Determine the [X, Y] coordinate at the center of the cell enclosing the given text.  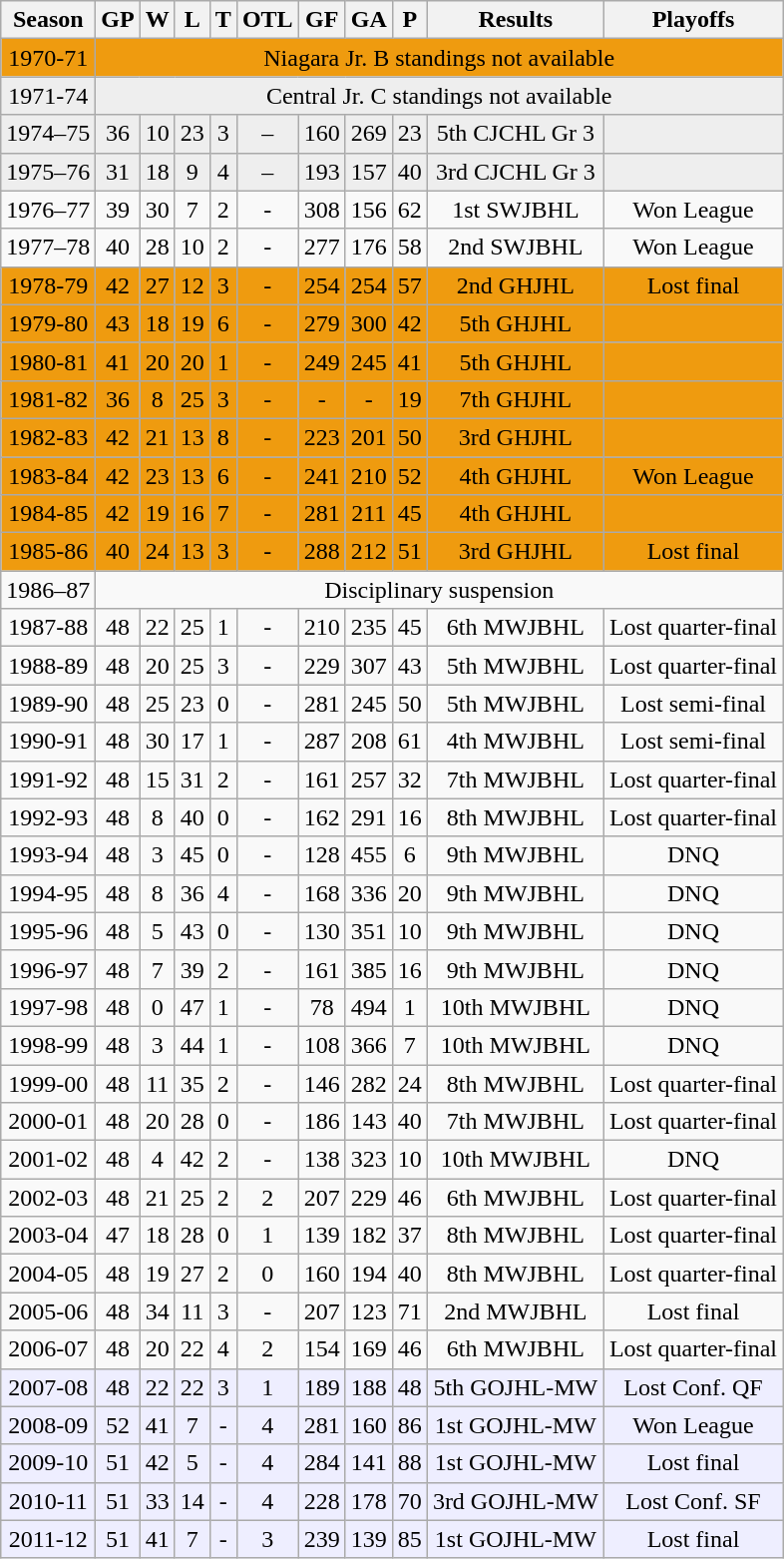
366 [369, 1045]
Disciplinary suspension [439, 590]
128 [321, 855]
5th GOJHL-MW [515, 1387]
1st SWJBHL [515, 210]
2nd GHJHL [515, 285]
Playoffs [692, 20]
162 [321, 817]
1999-00 [48, 1083]
2nd SWJBHL [515, 248]
2005-06 [48, 1311]
14 [192, 1501]
279 [321, 323]
1977–78 [48, 248]
2006-07 [48, 1349]
307 [369, 666]
1995-96 [48, 931]
156 [369, 210]
2nd MWJBHL [515, 1311]
2009-10 [48, 1463]
1988-89 [48, 666]
168 [321, 893]
1992-93 [48, 817]
257 [369, 779]
201 [369, 437]
228 [321, 1501]
2007-08 [48, 1387]
288 [321, 552]
2011-12 [48, 1539]
108 [321, 1045]
308 [321, 210]
Lost Conf. QF [692, 1387]
34 [158, 1311]
78 [321, 1007]
1981-82 [48, 399]
186 [321, 1122]
1976–77 [48, 210]
P [409, 20]
1979-80 [48, 323]
223 [321, 437]
1971-74 [48, 96]
1980-81 [48, 361]
287 [321, 742]
249 [321, 361]
71 [409, 1311]
169 [369, 1349]
157 [369, 172]
4th MWJBHL [515, 742]
1970-71 [48, 58]
17 [192, 742]
32 [409, 779]
189 [321, 1387]
212 [369, 552]
1994-95 [48, 893]
138 [321, 1160]
2008-09 [48, 1425]
GF [321, 20]
88 [409, 1463]
9 [192, 172]
241 [321, 476]
1986–87 [48, 590]
277 [321, 248]
291 [369, 817]
35 [192, 1083]
2003-04 [48, 1236]
62 [409, 210]
Results [515, 20]
2004-05 [48, 1274]
15 [158, 779]
Niagara Jr. B standings not available [439, 58]
269 [369, 134]
3rd GOJHL-MW [515, 1501]
1987-88 [48, 628]
7th GHJHL [515, 399]
141 [369, 1463]
385 [369, 969]
494 [369, 1007]
58 [409, 248]
182 [369, 1236]
284 [321, 1463]
37 [409, 1236]
282 [369, 1083]
1975–76 [48, 172]
61 [409, 742]
70 [409, 1501]
OTL [267, 20]
154 [321, 1349]
146 [321, 1083]
188 [369, 1387]
Central Jr. C standings not available [439, 96]
123 [369, 1311]
336 [369, 893]
5th CJCHL Gr 3 [515, 134]
Lost Conf. SF [692, 1501]
455 [369, 855]
323 [369, 1160]
1989-90 [48, 704]
193 [321, 172]
2000-01 [48, 1122]
3rd CJCHL Gr 3 [515, 172]
1984-85 [48, 514]
194 [369, 1274]
239 [321, 1539]
85 [409, 1539]
W [158, 20]
1993-94 [48, 855]
1991-92 [48, 779]
1998-99 [48, 1045]
1996-97 [48, 969]
211 [369, 514]
1974–75 [48, 134]
2010-11 [48, 1501]
1990-91 [48, 742]
178 [369, 1501]
235 [369, 628]
T [223, 20]
1978-79 [48, 285]
2002-03 [48, 1198]
GP [118, 20]
208 [369, 742]
2001-02 [48, 1160]
33 [158, 1501]
1983-84 [48, 476]
176 [369, 248]
L [192, 20]
12 [192, 285]
57 [409, 285]
44 [192, 1045]
1997-98 [48, 1007]
GA [369, 20]
Season [48, 20]
1985-86 [48, 552]
86 [409, 1425]
351 [369, 931]
300 [369, 323]
1982-83 [48, 437]
143 [369, 1122]
130 [321, 931]
